Return (x, y) of the center of cell containing provided text 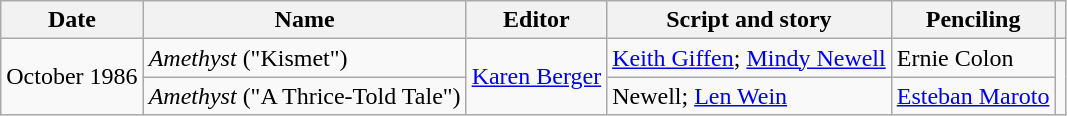
Date (72, 20)
Keith Giffen; Mindy Newell (750, 58)
Esteban Maroto (973, 96)
Editor (536, 20)
Karen Berger (536, 77)
Amethyst ("A Thrice-Told Tale") (304, 96)
Ernie Colon (973, 58)
Amethyst ("Kismet") (304, 58)
Penciling (973, 20)
October 1986 (72, 77)
Name (304, 20)
Newell; Len Wein (750, 96)
Script and story (750, 20)
